Return [X, Y] of the center of cell containing provided text 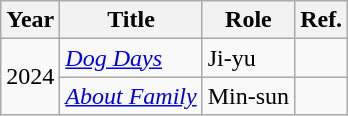
Ji-yu [248, 58]
Title [131, 20]
Min-sun [248, 96]
Dog Days [131, 58]
Ref. [322, 20]
2024 [30, 77]
Role [248, 20]
Year [30, 20]
About Family [131, 96]
